Pinpoint the cell where the given text exists, returning its [X, Y] midpoint coordinate. 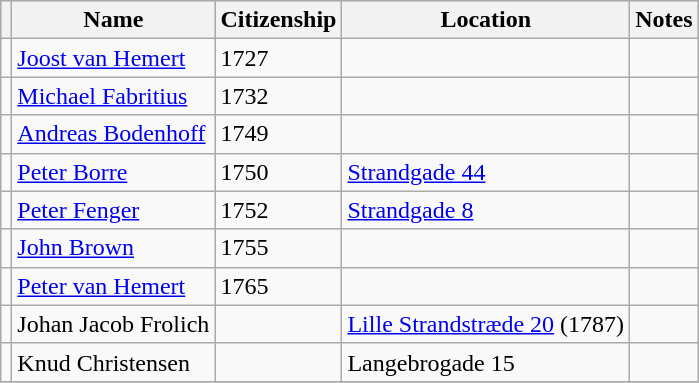
Peter van Hemert [114, 286]
Name [114, 20]
Notes [664, 20]
1727 [278, 58]
Joost van Hemert [114, 58]
1732 [278, 96]
Citizenship [278, 20]
1755 [278, 248]
1752 [278, 210]
Strandgade 8 [486, 210]
Andreas Bodenhoff [114, 134]
Strandgade 44 [486, 172]
Knud Christensen [114, 362]
Johan Jacob Frolich [114, 324]
Michael Fabritius [114, 96]
Peter Borre [114, 172]
John Brown [114, 248]
1749 [278, 134]
Lille Strandstræde 20 (1787) [486, 324]
Peter Fenger [114, 210]
1765 [278, 286]
Location [486, 20]
1750 [278, 172]
Langebrogade 15 [486, 362]
